Pinpoint the cell where the given text exists, returning its [x, y] midpoint coordinate. 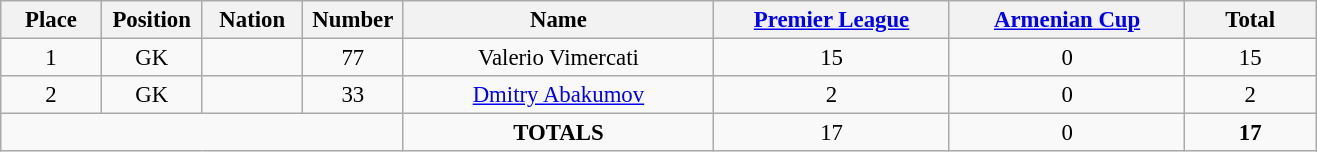
Armenian Cup [1067, 20]
77 [354, 58]
Premier League [832, 20]
Valerio Vimercati [558, 58]
Nation [252, 20]
Dmitry Abakumov [558, 95]
33 [354, 95]
Total [1250, 20]
1 [52, 58]
TOTALS [558, 133]
Place [52, 20]
Number [354, 20]
Position [152, 20]
Name [558, 20]
